Determine the [x, y] coordinate at the center of the cell enclosing the given text.  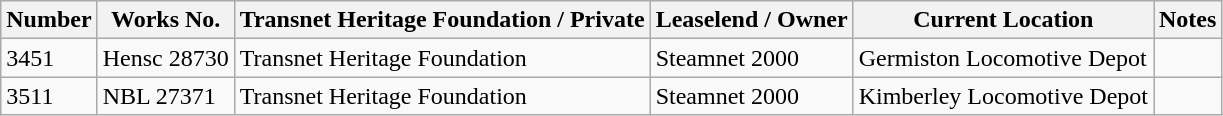
NBL 27371 [166, 96]
3511 [49, 96]
Germiston Locomotive Depot [1003, 58]
Transnet Heritage Foundation / Private [442, 20]
Current Location [1003, 20]
Kimberley Locomotive Depot [1003, 96]
Notes [1188, 20]
Number [49, 20]
Hensc 28730 [166, 58]
Leaselend / Owner [752, 20]
Works No. [166, 20]
3451 [49, 58]
